Return [X, Y] of the center of cell containing provided text 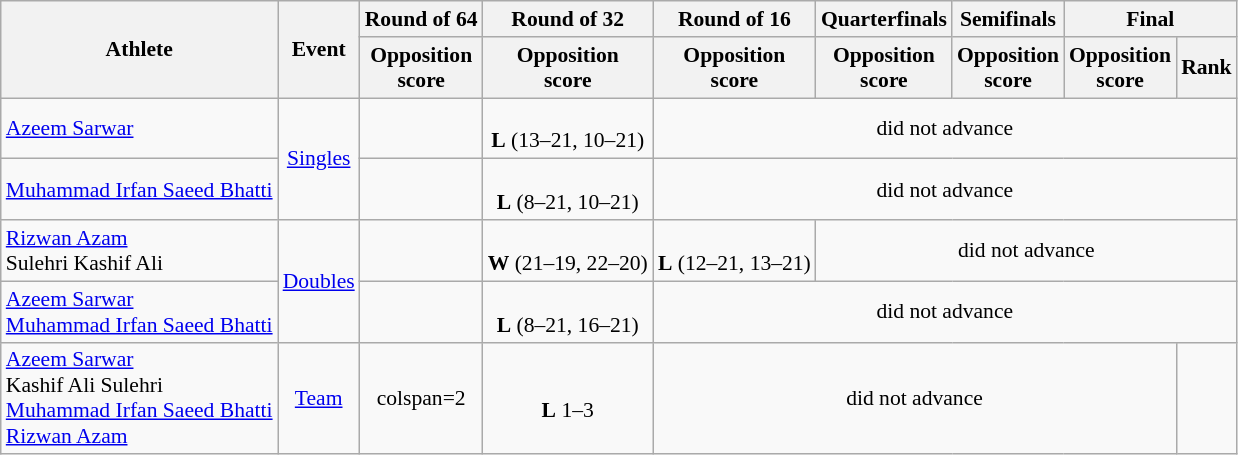
Rank [1206, 68]
Round of 16 [734, 19]
L 1–3 [568, 398]
Azeem Sarwar Muhammad Irfan Saeed Bhatti [140, 312]
Doubles [319, 281]
Azeem Sarwar [140, 128]
Muhammad Irfan Saeed Bhatti [140, 190]
W (21–19, 22–20) [568, 250]
Event [319, 50]
Singles [319, 159]
Round of 32 [568, 19]
Final [1150, 19]
Athlete [140, 50]
L (13–21, 10–21) [568, 128]
colspan=2 [422, 398]
Semifinals [1008, 19]
Team [319, 398]
Round of 64 [422, 19]
Rizwan Azam Sulehri Kashif Ali [140, 250]
Azeem Sarwar Kashif Ali Sulehri Muhammad Irfan Saeed Bhatti Rizwan Azam [140, 398]
Quarterfinals [884, 19]
L (8–21, 16–21) [568, 312]
L (12–21, 13–21) [734, 250]
L (8–21, 10–21) [568, 190]
